Determine the (x, y) coordinate at the center of the cell enclosing the given text.  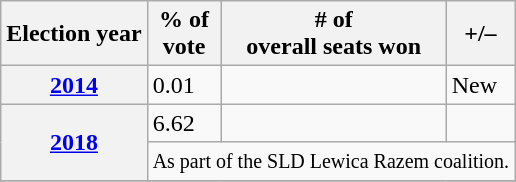
# ofoverall seats won (334, 34)
New (480, 85)
Election year (74, 34)
+/– (480, 34)
2018 (74, 142)
2014 (74, 85)
0.01 (184, 85)
% ofvote (184, 34)
As part of the SLD Lewica Razem coalition. (330, 161)
6.62 (184, 123)
